Return [x, y] of the center of cell containing provided text 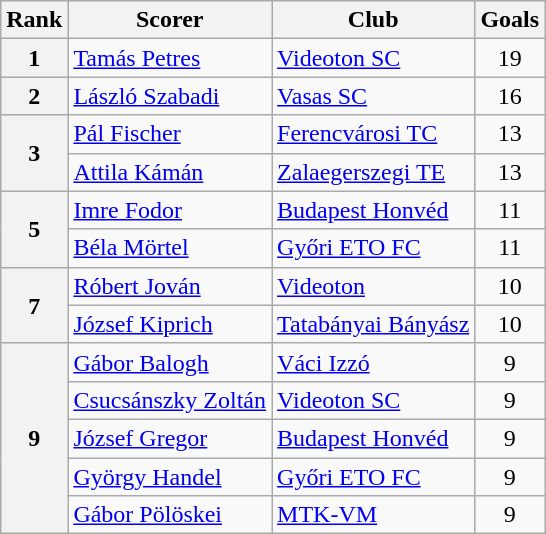
Zalaegerszegi TE [374, 172]
2 [34, 96]
Club [374, 20]
Pál Fischer [170, 134]
Scorer [170, 20]
Vasas SC [374, 96]
György Handel [170, 477]
József Kiprich [170, 324]
Videoton [374, 286]
1 [34, 58]
József Gregor [170, 438]
Tamás Petres [170, 58]
Csucsánszky Zoltán [170, 400]
5 [34, 229]
Váci Izzó [374, 362]
Goals [510, 20]
Béla Mörtel [170, 248]
MTK-VM [374, 515]
Rank [34, 20]
Tatabányai Bányász [374, 324]
Gábor Pölöskei [170, 515]
László Szabadi [170, 96]
7 [34, 305]
Gábor Balogh [170, 362]
Róbert Jován [170, 286]
3 [34, 153]
16 [510, 96]
Imre Fodor [170, 210]
Ferencvárosi TC [374, 134]
19 [510, 58]
Attila Kámán [170, 172]
